Detect which cell encompasses the target text, then output its [X, Y] center coordinate. 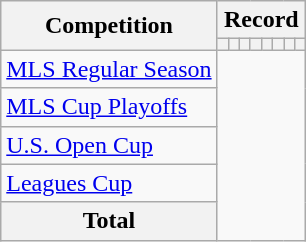
Total [109, 221]
Leagues Cup [109, 183]
MLS Cup Playoffs [109, 107]
U.S. Open Cup [109, 145]
MLS Regular Season [109, 69]
Record [261, 20]
Competition [109, 26]
